Capture the cell that displays the provided text and extract its (x, y) central coordinate. 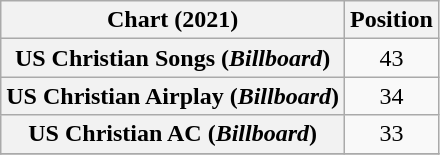
43 (392, 58)
33 (392, 134)
US Christian Airplay (Billboard) (173, 96)
Position (392, 20)
Chart (2021) (173, 20)
US Christian AC (Billboard) (173, 134)
US Christian Songs (Billboard) (173, 58)
34 (392, 96)
